Determine the [x, y] coordinate at the center of the cell enclosing the given text.  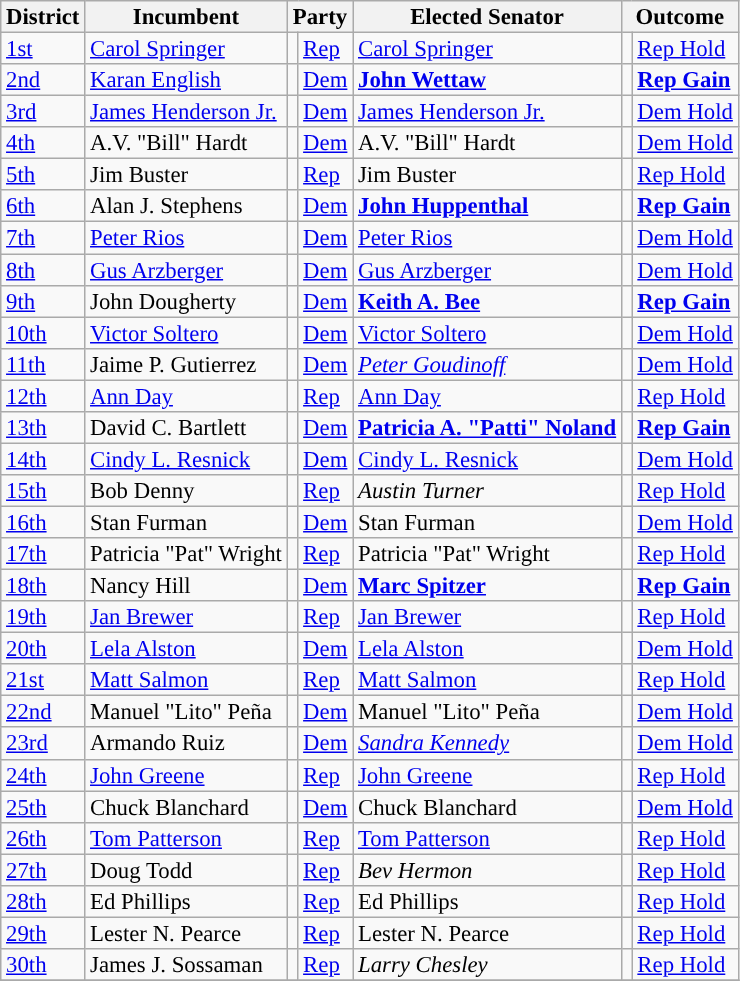
6th [43, 206]
Nancy Hill [186, 586]
Doug Todd [186, 870]
Elected Senator [488, 17]
11th [43, 364]
10th [43, 333]
Armando Ruiz [186, 744]
7th [43, 238]
16th [43, 522]
Jaime P. Gutierrez [186, 364]
John Wettaw [488, 80]
26th [43, 838]
2nd [43, 80]
12th [43, 396]
21st [43, 680]
17th [43, 554]
5th [43, 175]
Bob Denny [186, 491]
27th [43, 870]
Sandra Kennedy [488, 744]
Party [320, 17]
Marc Spitzer [488, 586]
District [43, 17]
29th [43, 933]
Keith A. Bee [488, 301]
Patricia A. "Patti" Noland [488, 428]
30th [43, 965]
Alan J. Stephens [186, 206]
David C. Bartlett [186, 428]
Karan English [186, 80]
28th [43, 902]
24th [43, 775]
18th [43, 586]
Austin Turner [488, 491]
13th [43, 428]
John Huppenthal [488, 206]
25th [43, 807]
19th [43, 617]
Bev Hermon [488, 870]
4th [43, 143]
James J. Sossaman [186, 965]
Larry Chesley [488, 965]
9th [43, 301]
23rd [43, 744]
Incumbent [186, 17]
1st [43, 49]
20th [43, 649]
Outcome [680, 17]
14th [43, 459]
8th [43, 270]
15th [43, 491]
Peter Goudinoff [488, 364]
22nd [43, 712]
John Dougherty [186, 301]
3rd [43, 112]
